Capture the cell that displays the provided text and extract its (x, y) central coordinate. 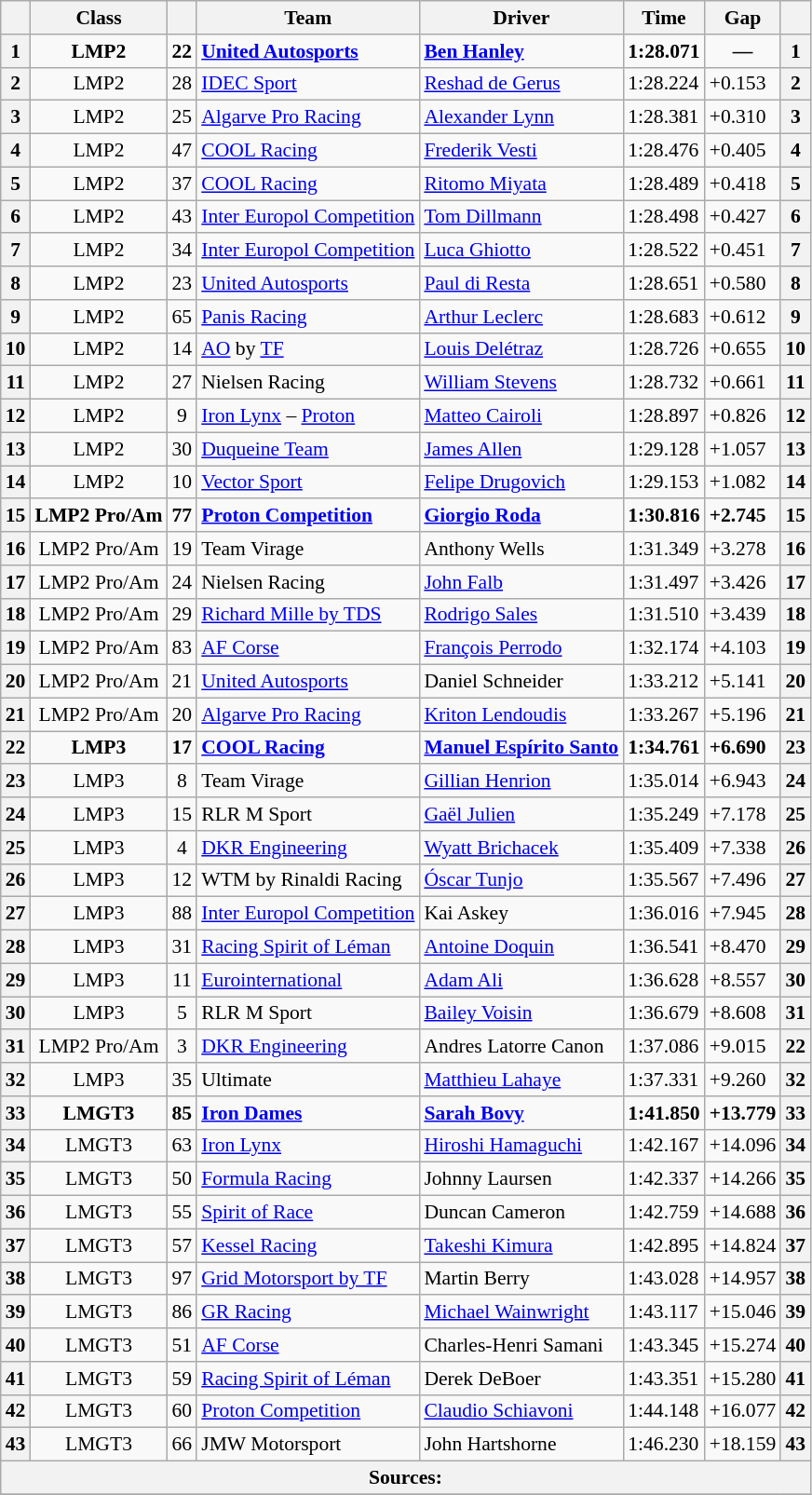
+14.688 (743, 1213)
+9.015 (743, 1047)
Sarah Bovy (521, 1113)
+0.451 (743, 251)
Gap (743, 18)
+0.310 (743, 117)
Martin Berry (521, 1279)
1:43.351 (663, 1379)
1:46.230 (663, 1445)
+15.274 (743, 1345)
+0.153 (743, 84)
1:30.816 (663, 516)
+15.280 (743, 1379)
Grid Motorsport by TF (307, 1279)
Hiroshi Hamaguchi (521, 1146)
Kessel Racing (307, 1245)
Ritomo Miyata (521, 183)
65 (182, 317)
JMW Motorsport (307, 1445)
1:42.167 (663, 1146)
+15.046 (743, 1312)
Charles-Henri Samani (521, 1345)
Iron Lynx – Proton (307, 416)
1:35.249 (663, 814)
Team (307, 18)
50 (182, 1179)
1:29.153 (663, 482)
1:28.498 (663, 217)
+8.557 (743, 980)
63 (182, 1146)
Bailey Voisin (521, 1013)
John Hartshorne (521, 1445)
+0.612 (743, 317)
Felipe Drugovich (521, 482)
Matteo Cairoli (521, 416)
+1.057 (743, 449)
+16.077 (743, 1411)
59 (182, 1379)
Sources: (406, 1478)
1:41.850 (663, 1113)
+18.159 (743, 1445)
+2.745 (743, 516)
1:28.522 (663, 251)
+14.096 (743, 1146)
+0.655 (743, 349)
1:35.409 (663, 848)
Derek DeBoer (521, 1379)
86 (182, 1312)
William Stevens (521, 383)
Antoine Doquin (521, 947)
+8.470 (743, 947)
John Falb (521, 582)
Time (663, 18)
Paul di Resta (521, 283)
1:28.726 (663, 349)
+3.426 (743, 582)
+6.690 (743, 748)
+6.943 (743, 781)
Wyatt Brichacek (521, 848)
Louis Delétraz (521, 349)
1:36.679 (663, 1013)
Richard Mille by TDS (307, 615)
François Perrodo (521, 648)
1:28.683 (663, 317)
Giorgio Roda (521, 516)
Vector Sport (307, 482)
+8.608 (743, 1013)
1:43.345 (663, 1345)
+14.824 (743, 1245)
1:32.174 (663, 648)
Driver (521, 18)
WTM by Rinaldi Racing (307, 880)
+7.496 (743, 880)
+7.338 (743, 848)
1:31.349 (663, 549)
Panis Racing (307, 317)
+0.580 (743, 283)
+5.141 (743, 682)
1:36.628 (663, 980)
+9.260 (743, 1080)
Anthony Wells (521, 549)
Takeshi Kimura (521, 1245)
1:28.224 (663, 84)
Michael Wainwright (521, 1312)
— (743, 51)
1:28.489 (663, 183)
GR Racing (307, 1312)
+0.427 (743, 217)
Johnny Laursen (521, 1179)
Rodrigo Sales (521, 615)
1:36.016 (663, 914)
Gillian Henrion (521, 781)
AO by TF (307, 349)
66 (182, 1445)
+3.278 (743, 549)
Gaël Julien (521, 814)
1:29.128 (663, 449)
83 (182, 648)
Luca Ghiotto (521, 251)
Tom Dillmann (521, 217)
+3.439 (743, 615)
1:33.212 (663, 682)
Ultimate (307, 1080)
Arthur Leclerc (521, 317)
Matthieu Lahaye (521, 1080)
Claudio Schiavoni (521, 1411)
+0.418 (743, 183)
+0.405 (743, 151)
Adam Ali (521, 980)
1:43.117 (663, 1312)
James Allen (521, 449)
Frederik Vesti (521, 151)
1:31.497 (663, 582)
Spirit of Race (307, 1213)
Formula Racing (307, 1179)
1:28.732 (663, 383)
1:28.476 (663, 151)
57 (182, 1245)
+4.103 (743, 648)
Óscar Tunjo (521, 880)
85 (182, 1113)
Kriton Lendoudis (521, 714)
Ben Hanley (521, 51)
1:28.651 (663, 283)
Eurointernational (307, 980)
1:28.897 (663, 416)
1:42.759 (663, 1213)
+5.196 (743, 714)
1:28.071 (663, 51)
60 (182, 1411)
IDEC Sport (307, 84)
55 (182, 1213)
+14.266 (743, 1179)
+0.826 (743, 416)
Daniel Schneider (521, 682)
1:31.510 (663, 615)
1:42.895 (663, 1245)
Duncan Cameron (521, 1213)
+7.178 (743, 814)
1:35.014 (663, 781)
Alexander Lynn (521, 117)
1:35.567 (663, 880)
Reshad de Gerus (521, 84)
97 (182, 1279)
+14.957 (743, 1279)
Class (99, 18)
1:37.086 (663, 1047)
Duqueine Team (307, 449)
+1.082 (743, 482)
+13.779 (743, 1113)
77 (182, 516)
Iron Lynx (307, 1146)
51 (182, 1345)
1:36.541 (663, 947)
1:42.337 (663, 1179)
88 (182, 914)
1:44.148 (663, 1411)
1:43.028 (663, 1279)
+7.945 (743, 914)
Andres Latorre Canon (521, 1047)
1:33.267 (663, 714)
1:34.761 (663, 748)
Manuel Espírito Santo (521, 748)
+0.661 (743, 383)
Kai Askey (521, 914)
Iron Dames (307, 1113)
1:37.331 (663, 1080)
47 (182, 151)
1:28.381 (663, 117)
